Output the (x, y) coordinate of the center of the cell containing the given text.  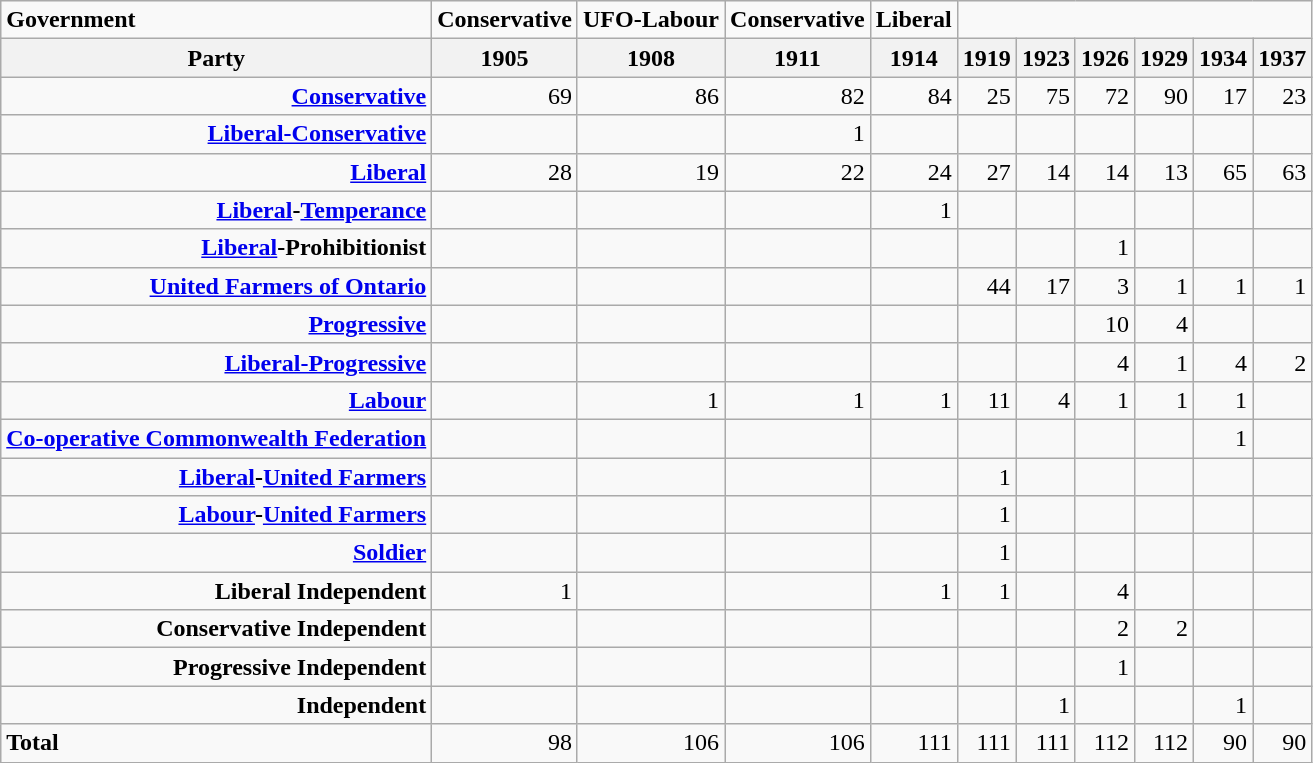
Liberal-Prohibitionist (216, 248)
Independent (216, 705)
Liberal-Progressive (216, 362)
19 (650, 172)
Party (216, 58)
86 (650, 96)
63 (1282, 172)
1926 (1104, 58)
1908 (650, 58)
1929 (1164, 58)
Total (216, 743)
24 (914, 172)
Conservative Independent (216, 629)
Progressive (216, 324)
69 (505, 96)
United Farmers of Ontario (216, 286)
27 (986, 172)
75 (1046, 96)
Progressive Independent (216, 667)
23 (1282, 96)
22 (798, 172)
Labour (216, 400)
25 (986, 96)
Liberal-Conservative (216, 134)
UFO-Labour (650, 20)
Government (216, 20)
10 (1104, 324)
11 (986, 400)
1937 (1282, 58)
72 (1104, 96)
Liberal Independent (216, 591)
1923 (1046, 58)
Soldier (216, 553)
1934 (1224, 58)
28 (505, 172)
84 (914, 96)
82 (798, 96)
65 (1224, 172)
1919 (986, 58)
Liberal-United Farmers (216, 477)
98 (505, 743)
Liberal-Temperance (216, 210)
1914 (914, 58)
1911 (798, 58)
13 (1164, 172)
Labour-United Farmers (216, 515)
1905 (505, 58)
3 (1104, 286)
44 (986, 286)
Co-operative Commonwealth Federation (216, 438)
